Locate the cell with the specified text and output its (X, Y) center coordinate. 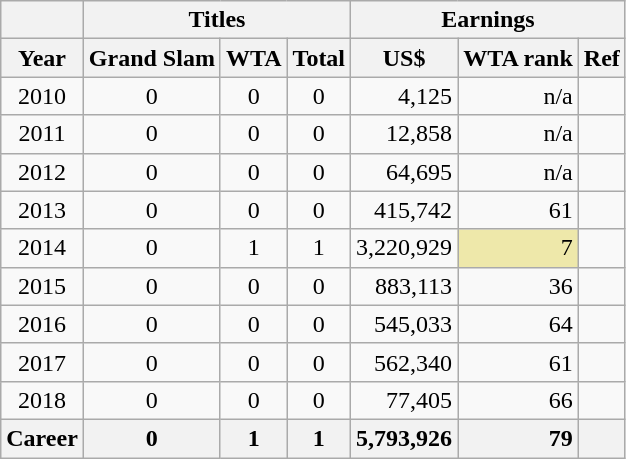
36 (518, 286)
US$ (404, 58)
3,220,929 (404, 248)
Year (42, 58)
Ref (602, 58)
4,125 (404, 96)
2017 (42, 362)
2015 (42, 286)
Grand Slam (152, 58)
7 (518, 248)
79 (518, 438)
5,793,926 (404, 438)
Career (42, 438)
2013 (42, 210)
545,033 (404, 324)
12,858 (404, 134)
WTA (254, 58)
2012 (42, 172)
64,695 (404, 172)
2011 (42, 134)
2016 (42, 324)
Total (319, 58)
415,742 (404, 210)
77,405 (404, 400)
562,340 (404, 362)
66 (518, 400)
Titles (216, 20)
883,113 (404, 286)
Earnings (488, 20)
2014 (42, 248)
64 (518, 324)
2018 (42, 400)
WTA rank (518, 58)
2010 (42, 96)
